Return [x, y] of the center of cell containing provided text 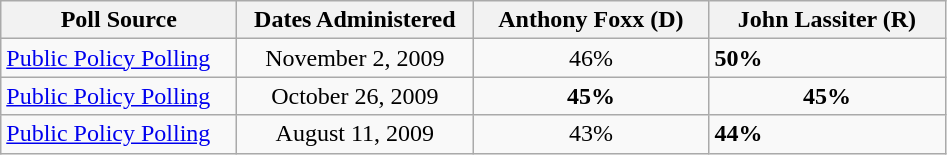
46% [591, 58]
November 2, 2009 [355, 58]
John Lassiter (R) [827, 20]
Anthony Foxx (D) [591, 20]
44% [827, 134]
August 11, 2009 [355, 134]
43% [591, 134]
Dates Administered [355, 20]
October 26, 2009 [355, 96]
50% [827, 58]
Poll Source [119, 20]
